Pinpoint the cell where the given text exists, returning its (X, Y) midpoint coordinate. 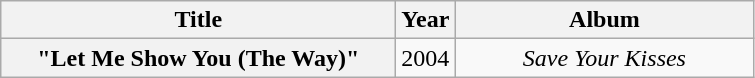
"Let Me Show You (The Way)" (198, 58)
2004 (426, 58)
Save Your Kisses (604, 58)
Title (198, 20)
Year (426, 20)
Album (604, 20)
